Search for the cell housing the specified text and yield its [x, y] center coordinate. 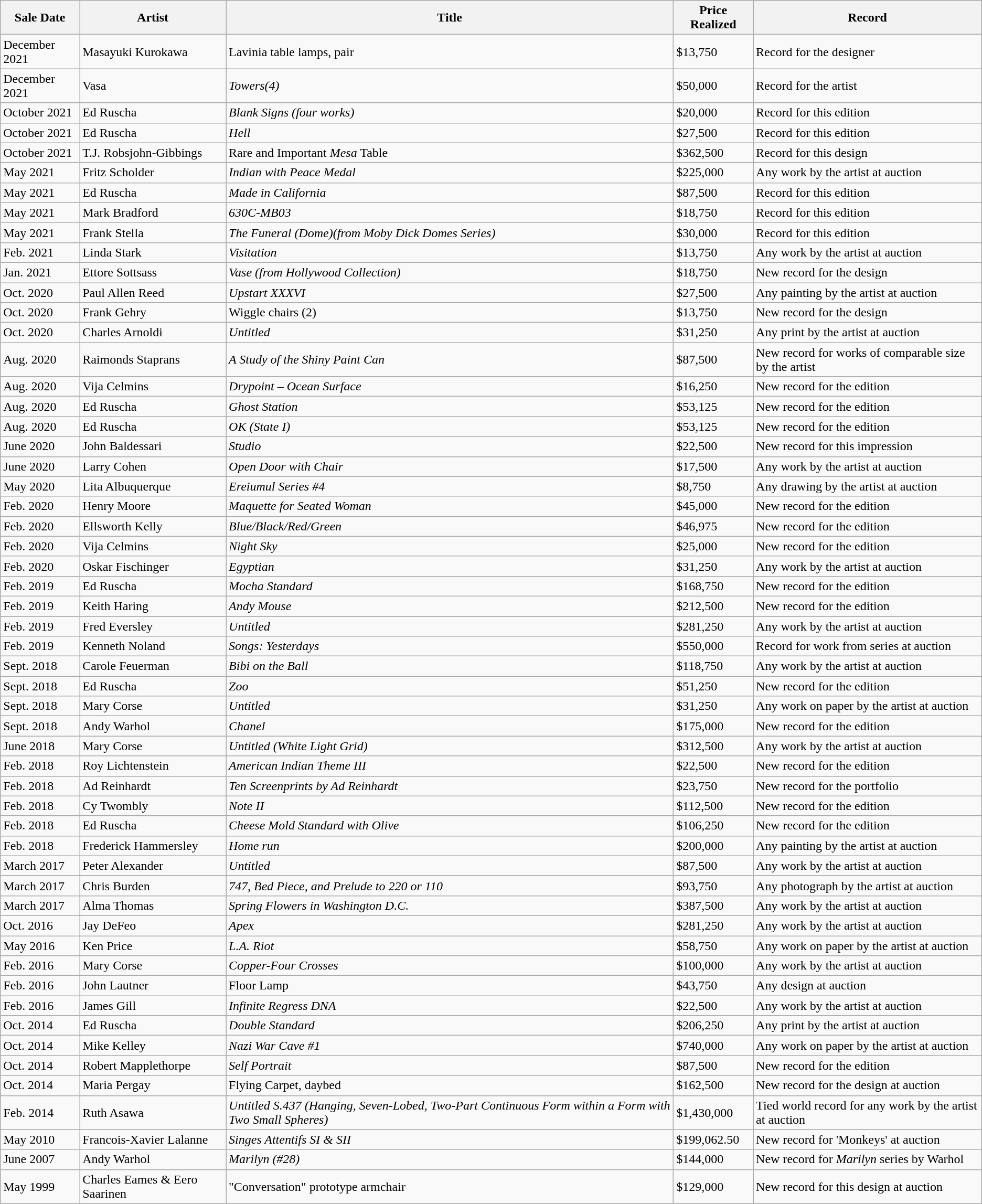
Apex [450, 925]
Infinite Regress DNA [450, 1006]
Vase (from Hollywood Collection) [450, 272]
Double Standard [450, 1026]
Any photograph by the artist at auction [868, 886]
Untitled (White Light Grid) [450, 746]
$25,000 [713, 546]
May 2016 [40, 946]
$168,750 [713, 586]
$58,750 [713, 946]
$740,000 [713, 1046]
Roy Lichtenstein [153, 766]
Andy Mouse [450, 606]
John Lautner [153, 986]
Tied world record for any work by the artist at auction [868, 1112]
Mike Kelley [153, 1046]
Vasa [153, 86]
Open Door with Chair [450, 466]
$50,000 [713, 86]
Title [450, 18]
Made in California [450, 193]
Songs: Yesterdays [450, 646]
$20,000 [713, 113]
OK (State I) [450, 427]
$175,000 [713, 726]
$51,250 [713, 686]
May 1999 [40, 1187]
James Gill [153, 1006]
$43,750 [713, 986]
Frederick Hammersley [153, 846]
$206,250 [713, 1026]
Record for work from series at auction [868, 646]
Marilyn (#28) [450, 1159]
Ad Reinhardt [153, 786]
$162,500 [713, 1085]
Copper-Four Crosses [450, 966]
June 2007 [40, 1159]
T.J. Robsjohn-Gibbings [153, 153]
Peter Alexander [153, 866]
The Funeral (Dome)(from Moby Dick Domes Series) [450, 232]
Spring Flowers in Washington D.C. [450, 905]
New record for Marilyn series by Warhol [868, 1159]
Artist [153, 18]
Jan. 2021 [40, 272]
New record for the design at auction [868, 1085]
New record for this design at auction [868, 1187]
June 2018 [40, 746]
$118,750 [713, 666]
Maria Pergay [153, 1085]
$16,250 [713, 387]
$225,000 [713, 173]
$23,750 [713, 786]
Blue/Black/Red/Green [450, 526]
Any drawing by the artist at auction [868, 486]
Wiggle chairs (2) [450, 313]
Indian with Peace Medal [450, 173]
Record for this design [868, 153]
$550,000 [713, 646]
Oct. 2016 [40, 925]
$8,750 [713, 486]
Raimonds Staprans [153, 360]
630C-MB03 [450, 212]
New record for 'Monkeys' at auction [868, 1139]
Ettore Sottsass [153, 272]
747, Bed Piece, and Prelude to 220 or 110 [450, 886]
Alma Thomas [153, 905]
Larry Cohen [153, 466]
Robert Mapplethorpe [153, 1066]
Carole Feuerman [153, 666]
Towers(4) [450, 86]
Record for the designer [868, 51]
Henry Moore [153, 506]
Keith Haring [153, 606]
Hell [450, 133]
Jay DeFeo [153, 925]
L.A. Riot [450, 946]
Visitation [450, 252]
$387,500 [713, 905]
Record [868, 18]
Self Portrait [450, 1066]
"Conversation" prototype armchair [450, 1187]
Lita Albuquerque [153, 486]
Any design at auction [868, 986]
Maquette for Seated Woman [450, 506]
New record for this impression [868, 446]
Francois-Xavier Lalanne [153, 1139]
Chanel [450, 726]
Feb. 2021 [40, 252]
$200,000 [713, 846]
Ten Screenprints by Ad Reinhardt [450, 786]
Charles Eames & Eero Saarinen [153, 1187]
Home run [450, 846]
Ellsworth Kelly [153, 526]
May 2010 [40, 1139]
Ghost Station [450, 407]
$46,975 [713, 526]
$212,500 [713, 606]
$1,430,000 [713, 1112]
$144,000 [713, 1159]
$112,500 [713, 806]
Cy Twombly [153, 806]
Record for the artist [868, 86]
Blank Signs (four works) [450, 113]
American Indian Theme III [450, 766]
Frank Gehry [153, 313]
Drypoint – Ocean Surface [450, 387]
Ken Price [153, 946]
Feb. 2014 [40, 1112]
Fred Eversley [153, 626]
Flying Carpet, daybed [450, 1085]
$129,000 [713, 1187]
Masayuki Kurokawa [153, 51]
Sale Date [40, 18]
Ereiumul Series #4 [450, 486]
Charles Arnoldi [153, 333]
Oskar Fischinger [153, 566]
Ruth Asawa [153, 1112]
Chris Burden [153, 886]
$30,000 [713, 232]
Upstart XXXVI [450, 292]
Note II [450, 806]
Fritz Scholder [153, 173]
John Baldessari [153, 446]
Rare and Important Mesa Table [450, 153]
$100,000 [713, 966]
Paul Allen Reed [153, 292]
New record for the portfolio [868, 786]
Untitled S.437 (Hanging, Seven-Lobed, Two-Part Continuous Form within a Form with Two Small Spheres) [450, 1112]
Linda Stark [153, 252]
Mocha Standard [450, 586]
Night Sky [450, 546]
May 2020 [40, 486]
Singes Attentifs SI & SII [450, 1139]
Zoo [450, 686]
Lavinia table lamps, pair [450, 51]
Kenneth Noland [153, 646]
$312,500 [713, 746]
Bibi on the Ball [450, 666]
$106,250 [713, 826]
Price Realized [713, 18]
Mark Bradford [153, 212]
New record for works of comparable size by the artist [868, 360]
Frank Stella [153, 232]
$45,000 [713, 506]
Egyptian [450, 566]
$93,750 [713, 886]
A Study of the Shiny Paint Can [450, 360]
Nazi War Cave #1 [450, 1046]
Studio [450, 446]
Cheese Mold Standard with Olive [450, 826]
$199,062.50 [713, 1139]
$17,500 [713, 466]
$362,500 [713, 153]
Floor Lamp [450, 986]
